Search for the cell housing the specified text and yield its (x, y) center coordinate. 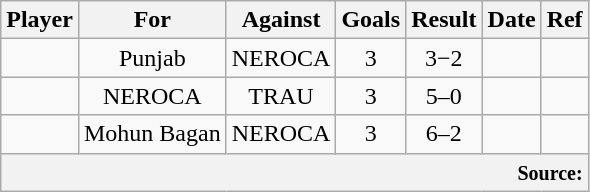
Ref (564, 20)
Goals (371, 20)
6–2 (444, 134)
TRAU (281, 96)
3−2 (444, 58)
Punjab (152, 58)
Date (512, 20)
For (152, 20)
5–0 (444, 96)
Result (444, 20)
Source: (294, 172)
Player (40, 20)
Mohun Bagan (152, 134)
Against (281, 20)
